Scan for the cell matching the given text and deliver its [X, Y] coordinate at center. 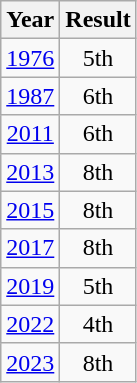
Result [98, 20]
2015 [30, 210]
2013 [30, 172]
2011 [30, 134]
1987 [30, 96]
Year [30, 20]
2022 [30, 324]
2023 [30, 362]
2019 [30, 286]
4th [98, 324]
2017 [30, 248]
1976 [30, 58]
